Identify which cell holds the provided text, then report its (X, Y) central coordinate. 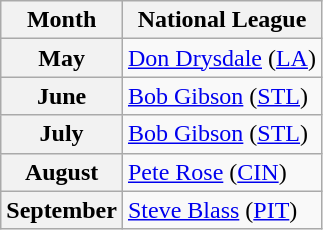
National League (222, 20)
Steve Blass (PIT) (222, 210)
September (62, 210)
August (62, 172)
Don Drysdale (LA) (222, 58)
June (62, 96)
Month (62, 20)
July (62, 134)
Pete Rose (CIN) (222, 172)
May (62, 58)
